Provide the (X, Y) coordinate of the cell's center where the given text is located.  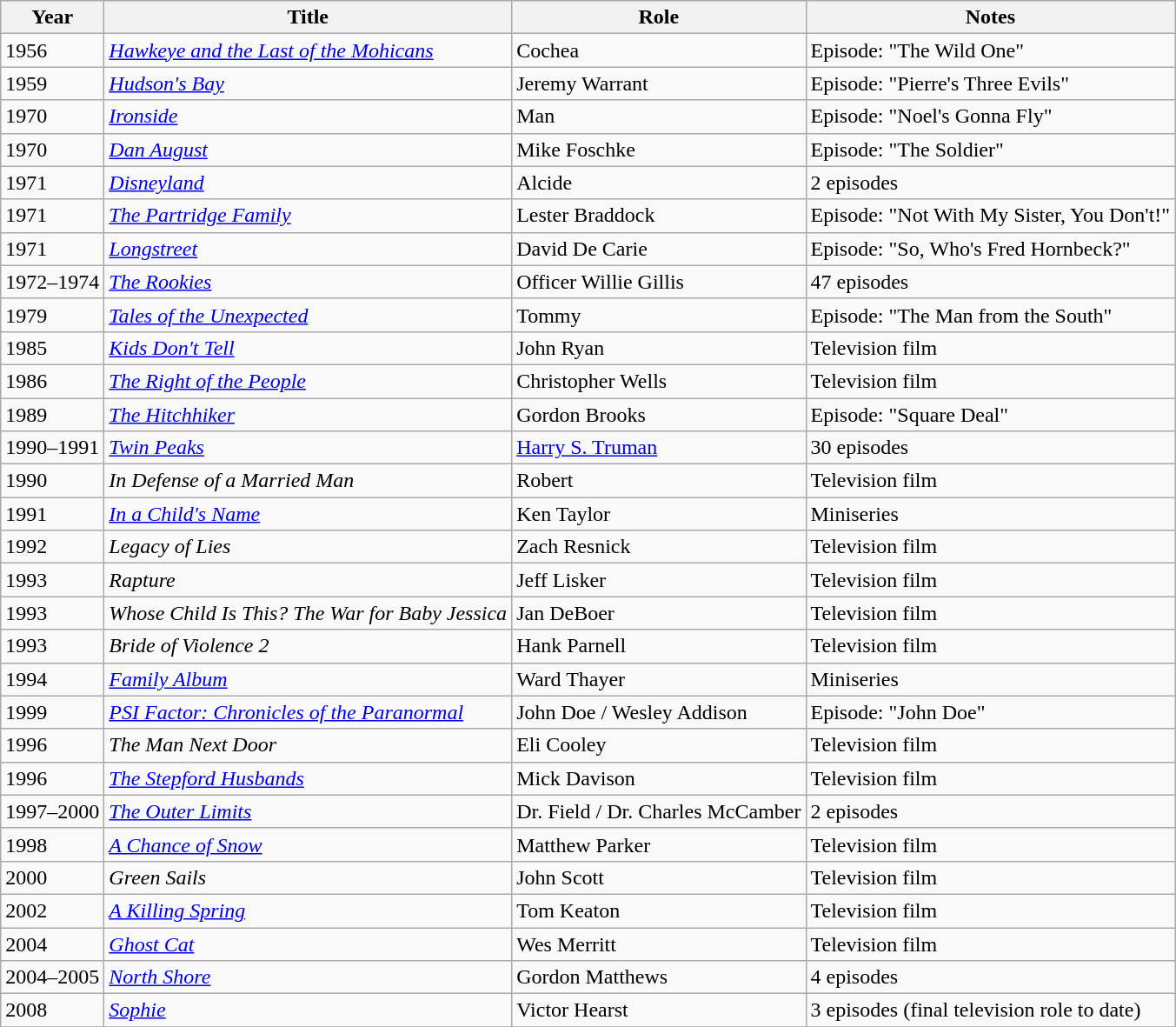
Hawkeye and the Last of the Mohicans (308, 50)
Lester Braddock (659, 216)
1994 (52, 679)
1990–1991 (52, 448)
Episode: "Noel's Gonna Fly" (991, 117)
Officer Willie Gillis (659, 282)
1991 (52, 514)
A Chance of Snow (308, 844)
David De Carie (659, 249)
Dan August (308, 150)
The Hitchhiker (308, 415)
3 episodes (final television role to date) (991, 1010)
2008 (52, 1010)
Longstreet (308, 249)
2000 (52, 877)
Alcide (659, 183)
Twin Peaks (308, 448)
Eli Cooley (659, 745)
Cochea (659, 50)
2002 (52, 910)
Episode: "John Doe" (991, 712)
Matthew Parker (659, 844)
Dr. Field / Dr. Charles McCamber (659, 811)
1990 (52, 481)
The Stepford Husbands (308, 778)
The Right of the People (308, 381)
Episode: "The Man from the South" (991, 315)
Gordon Brooks (659, 415)
Jeff Lisker (659, 580)
In a Child's Name (308, 514)
Sophie (308, 1010)
Harry S. Truman (659, 448)
Tom Keaton (659, 910)
Rapture (308, 580)
1956 (52, 50)
Man (659, 117)
1972–1974 (52, 282)
Victor Hearst (659, 1010)
The Partridge Family (308, 216)
1985 (52, 348)
Jeremy Warrant (659, 83)
Wes Merritt (659, 944)
1979 (52, 315)
Disneyland (308, 183)
The Rookies (308, 282)
Ward Thayer (659, 679)
PSI Factor: Chronicles of the Paranormal (308, 712)
Episode: "The Wild One" (991, 50)
Legacy of Lies (308, 547)
Tales of the Unexpected (308, 315)
1997–2000 (52, 811)
In Defense of a Married Man (308, 481)
Christopher Wells (659, 381)
Mike Foschke (659, 150)
Ironside (308, 117)
1998 (52, 844)
Family Album (308, 679)
1999 (52, 712)
John Scott (659, 877)
Episode: "Pierre's Three Evils" (991, 83)
Title (308, 17)
Kids Don't Tell (308, 348)
Whose Child Is This? The War for Baby Jessica (308, 613)
Role (659, 17)
Tommy (659, 315)
Robert (659, 481)
Episode: "The Soldier" (991, 150)
The Man Next Door (308, 745)
Ken Taylor (659, 514)
4 episodes (991, 977)
Episode: "Square Deal" (991, 415)
Episode: "So, Who's Fred Hornbeck?" (991, 249)
2004 (52, 944)
Jan DeBoer (659, 613)
1986 (52, 381)
Hudson's Bay (308, 83)
John Ryan (659, 348)
John Doe / Wesley Addison (659, 712)
Notes (991, 17)
Bride of Violence 2 (308, 646)
Green Sails (308, 877)
1992 (52, 547)
Year (52, 17)
2004–2005 (52, 977)
Zach Resnick (659, 547)
1989 (52, 415)
1959 (52, 83)
Hank Parnell (659, 646)
A Killing Spring (308, 910)
Episode: "Not With My Sister, You Don't!" (991, 216)
47 episodes (991, 282)
The Outer Limits (308, 811)
30 episodes (991, 448)
Mick Davison (659, 778)
Ghost Cat (308, 944)
Gordon Matthews (659, 977)
North Shore (308, 977)
